Extract the (X, Y) coordinate from the center of the cell holding the provided text.  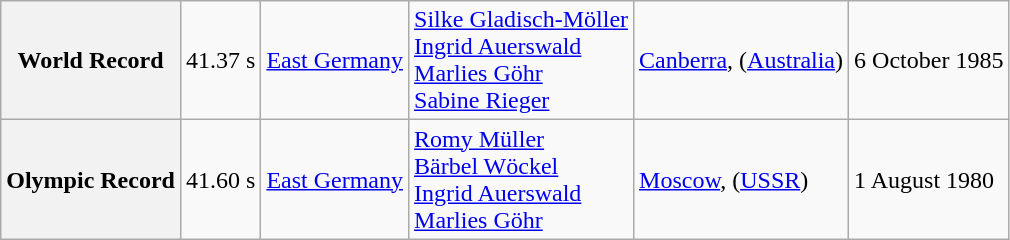
Moscow, (USSR) (742, 180)
Romy MüllerBärbel WöckelIngrid AuerswaldMarlies Göhr (522, 180)
6 October 1985 (929, 60)
Canberra, (Australia) (742, 60)
World Record (91, 60)
1 August 1980 (929, 180)
Olympic Record (91, 180)
41.60 s (220, 180)
41.37 s (220, 60)
Silke Gladisch-MöllerIngrid AuerswaldMarlies GöhrSabine Rieger (522, 60)
